Determine the (x, y) coordinate at the center of the cell enclosing the given text.  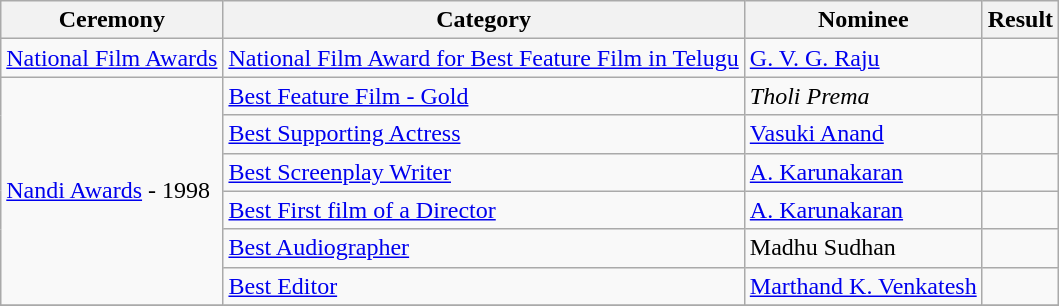
Ceremony (112, 20)
Result (1020, 20)
Nominee (863, 20)
National Film Awards (112, 58)
Madhu Sudhan (863, 248)
Category (484, 20)
Vasuki Anand (863, 134)
Best Feature Film - Gold (484, 96)
National Film Award for Best Feature Film in Telugu (484, 58)
G. V. G. Raju (863, 58)
Best Screenplay Writer (484, 172)
Best Editor (484, 286)
Best First film of a Director (484, 210)
Tholi Prema (863, 96)
Best Audiographer (484, 248)
Nandi Awards - 1998 (112, 191)
Best Supporting Actress (484, 134)
Marthand K. Venkatesh (863, 286)
